Locate the cell with the specified text and output its [x, y] center coordinate. 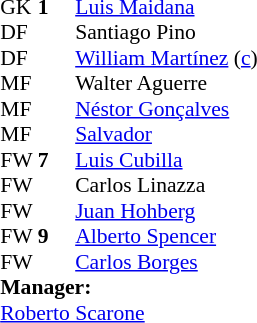
7 [57, 160]
9 [57, 237]
